Determine the (x, y) coordinate at the center of the cell enclosing the given text.  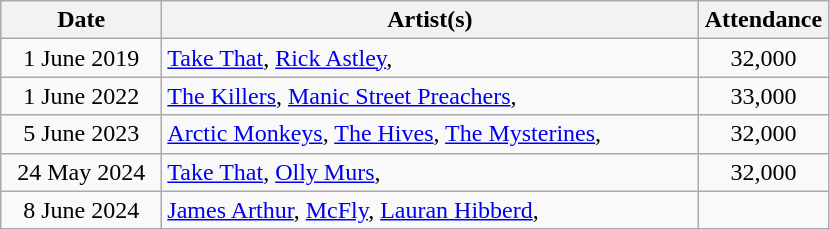
Artist(s) (430, 20)
8 June 2024 (82, 210)
Date (82, 20)
Arctic Monkeys, The Hives, The Mysterines, (430, 134)
1 June 2019 (82, 58)
Take That, Olly Murs, (430, 172)
Take That, Rick Astley, (430, 58)
1 June 2022 (82, 96)
33,000 (764, 96)
5 June 2023 (82, 134)
The Killers, Manic Street Preachers, (430, 96)
James Arthur, McFly, Lauran Hibberd, (430, 210)
Attendance (764, 20)
24 May 2024 (82, 172)
